From the cell containing the given text, extract its center point as [x, y] coordinate. 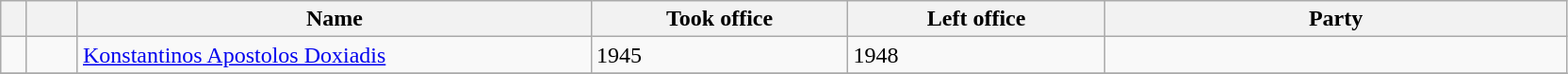
Name [334, 19]
Konstantinos Apostolos Doxiadis [334, 55]
Party [1335, 19]
Left office [976, 19]
1945 [719, 55]
1948 [976, 55]
Took office [719, 19]
